For the text-containing cell, return its midpoint in (x, y) coordinate format. 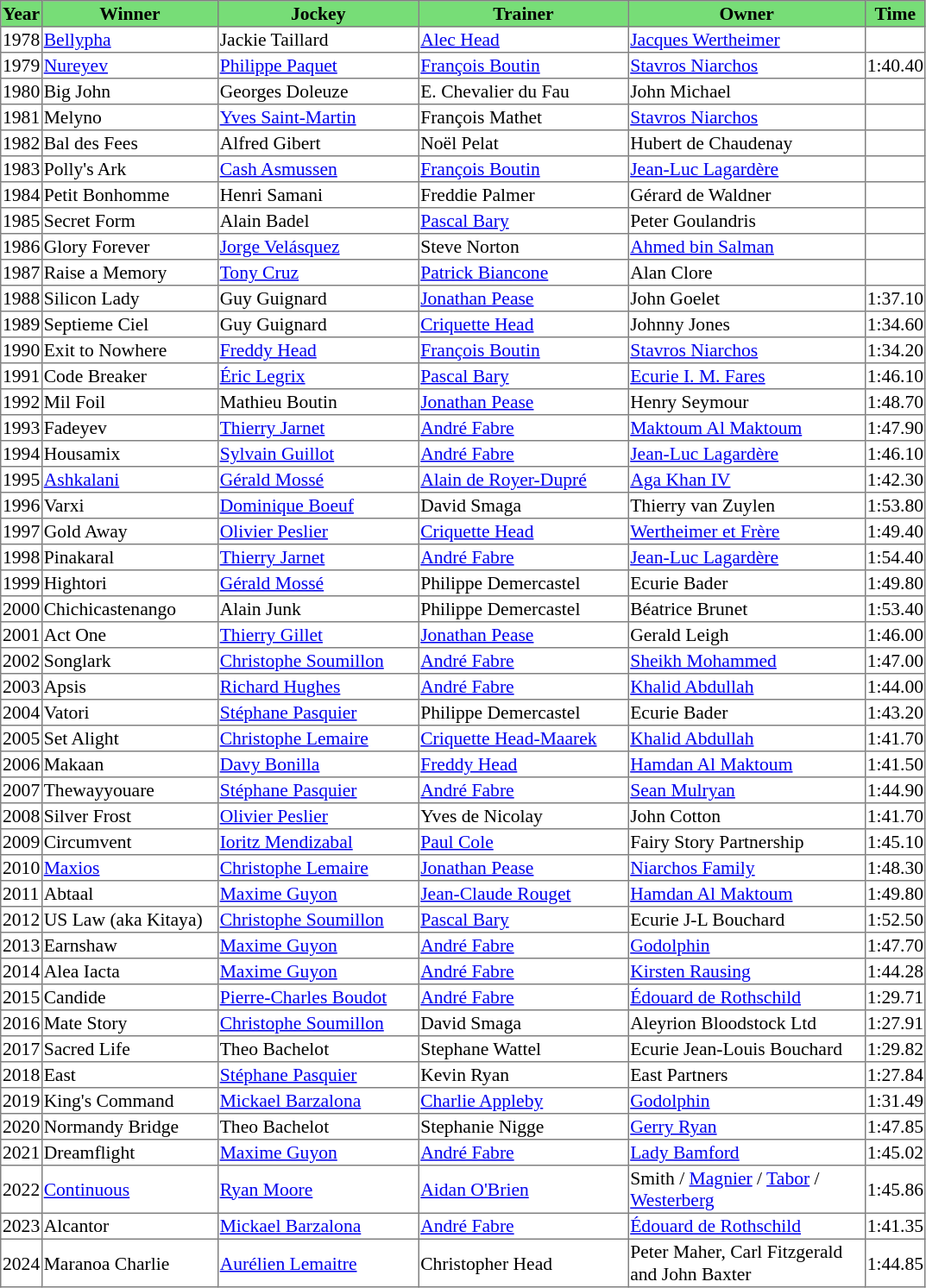
Maktoum Al Maktoum (746, 428)
1:29.71 (895, 997)
Petit Bonhomme (129, 195)
Hubert de Chaudenay (746, 143)
1980 (22, 91)
1:44.28 (895, 971)
Ryan Moore (318, 1190)
2000 (22, 609)
Mathieu Boutin (318, 402)
1986 (22, 247)
Circumvent (129, 842)
François Mathet (523, 117)
Dominique Boeuf (318, 506)
2013 (22, 946)
1984 (22, 195)
Apsis (129, 687)
E. Chevalier du Fau (523, 91)
2010 (22, 868)
1:47.70 (895, 946)
Aurélien Lemaitre (318, 1263)
Abtaal (129, 894)
1:44.85 (895, 1263)
Peter Goulandris (746, 221)
1:40.40 (895, 66)
1:54.40 (895, 557)
Trainer (523, 14)
2019 (22, 1101)
2003 (22, 687)
Aidan O'Brien (523, 1190)
2006 (22, 764)
1991 (22, 376)
Jean-Claude Rouget (523, 894)
Fadeyev (129, 428)
Ahmed bin Salman (746, 247)
1:47.00 (895, 661)
1994 (22, 454)
Bal des Fees (129, 143)
1:43.20 (895, 713)
2016 (22, 1023)
Paul Cole (523, 842)
2017 (22, 1049)
Makaan (129, 764)
Kirsten Rausing (746, 971)
Septieme Ciel (129, 324)
1:42.30 (895, 480)
Hightori (129, 583)
1:49.40 (895, 531)
Silver Frost (129, 816)
1989 (22, 324)
2002 (22, 661)
East Partners (746, 1075)
Kevin Ryan (523, 1075)
Alcantor (129, 1226)
Maranoa Charlie (129, 1263)
Dreamflight (129, 1153)
2012 (22, 920)
2001 (22, 635)
Johnny Jones (746, 324)
Vatori (129, 713)
1:47.90 (895, 428)
2011 (22, 894)
Yves Saint-Martin (318, 117)
Alain Badel (318, 221)
Owner (746, 14)
Continuous (129, 1190)
1:31.49 (895, 1101)
1:48.30 (895, 868)
Béatrice Brunet (746, 609)
2020 (22, 1127)
Yves de Nicolay (523, 816)
Charlie Appleby (523, 1101)
2024 (22, 1263)
Bellypha (129, 40)
Sylvain Guillot (318, 454)
1:45.86 (895, 1190)
Act One (129, 635)
Gerald Leigh (746, 635)
1:46.00 (895, 635)
Winner (129, 14)
Ashkalani (129, 480)
Gerry Ryan (746, 1127)
Alain Junk (318, 609)
Fairy Story Partnership (746, 842)
1:53.80 (895, 506)
Varxi (129, 506)
Code Breaker (129, 376)
Stephanie Nigge (523, 1127)
1997 (22, 531)
2007 (22, 790)
Henri Samani (318, 195)
Patrick Biancone (523, 273)
Tony Cruz (318, 273)
Thewayyouare (129, 790)
US Law (aka Kitaya) (129, 920)
2008 (22, 816)
Freddie Palmer (523, 195)
1:47.85 (895, 1127)
1:37.10 (895, 298)
Cash Asmussen (318, 169)
Exit to Nowhere (129, 350)
East (129, 1075)
Jacques Wertheimer (746, 40)
John Goelet (746, 298)
Thierry van Zuylen (746, 506)
1:45.10 (895, 842)
1:53.40 (895, 609)
Secret Form (129, 221)
Polly's Ark (129, 169)
2021 (22, 1153)
Candide (129, 997)
1996 (22, 506)
Chichicastenango (129, 609)
Pinakaral (129, 557)
Niarchos Family (746, 868)
Georges Doleuze (318, 91)
Christopher Head (523, 1263)
1:27.91 (895, 1023)
Earnshaw (129, 946)
Steve Norton (523, 247)
Nureyev (129, 66)
2014 (22, 971)
1:44.00 (895, 687)
1:52.50 (895, 920)
1:44.90 (895, 790)
2004 (22, 713)
1983 (22, 169)
Set Alight (129, 738)
Ecurie Jean-Louis Bouchard (746, 1049)
1:41.35 (895, 1226)
2005 (22, 738)
1:27.84 (895, 1075)
1988 (22, 298)
Melyno (129, 117)
Philippe Paquet (318, 66)
Noël Pelat (523, 143)
Smith / Magnier / Tabor / Westerberg (746, 1190)
1978 (22, 40)
1:34.20 (895, 350)
1987 (22, 273)
Thierry Gillet (318, 635)
2015 (22, 997)
Davy Bonilla (318, 764)
1982 (22, 143)
Sean Mulryan (746, 790)
Alain de Royer-Dupré (523, 480)
2009 (22, 842)
Alfred Gibert (318, 143)
Éric Legrix (318, 376)
1979 (22, 66)
Sacred Life (129, 1049)
Jackie Taillard (318, 40)
Gérard de Waldner (746, 195)
Pierre-Charles Boudot (318, 997)
Gold Away (129, 531)
1999 (22, 583)
Raise a Memory (129, 273)
1:34.60 (895, 324)
1:29.82 (895, 1049)
Ecurie I. M. Fares (746, 376)
Big John (129, 91)
2018 (22, 1075)
Year (22, 14)
Wertheimer et Frère (746, 531)
1:48.70 (895, 402)
1:41.50 (895, 764)
1992 (22, 402)
Mil Foil (129, 402)
Alan Clore (746, 273)
Lady Bamford (746, 1153)
Ecurie J-L Bouchard (746, 920)
1993 (22, 428)
Alec Head (523, 40)
1998 (22, 557)
2023 (22, 1226)
Jockey (318, 14)
Alea Iacta (129, 971)
Ioritz Mendizabal (318, 842)
1990 (22, 350)
John Cotton (746, 816)
1:45.02 (895, 1153)
Songlark (129, 661)
Normandy Bridge (129, 1127)
Sheikh Mohammed (746, 661)
Maxios (129, 868)
Mate Story (129, 1023)
Aga Khan IV (746, 480)
1985 (22, 221)
Glory Forever (129, 247)
Silicon Lady (129, 298)
Stephane Wattel (523, 1049)
King's Command (129, 1101)
2022 (22, 1190)
Aleyrion Bloodstock Ltd (746, 1023)
Housamix (129, 454)
Peter Maher, Carl Fitzgerald and John Baxter (746, 1263)
Criquette Head-Maarek (523, 738)
Richard Hughes (318, 687)
Jorge Velásquez (318, 247)
John Michael (746, 91)
Time (895, 14)
1981 (22, 117)
Henry Seymour (746, 402)
1995 (22, 480)
